Return [X, Y] of the center of cell containing provided text 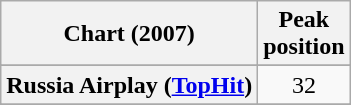
Russia Airplay (TopHit) [130, 85]
32 [304, 85]
Chart (2007) [130, 34]
Peakposition [304, 34]
